Capture the cell that displays the provided text and extract its [x, y] central coordinate. 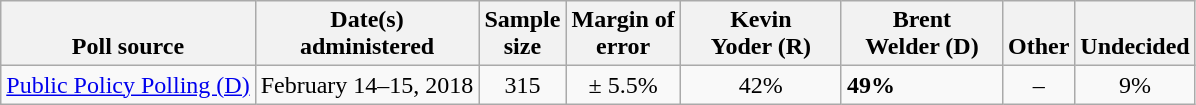
Samplesize [522, 34]
KevinYoder (R) [760, 34]
Other [1038, 34]
± 5.5% [623, 85]
– [1038, 85]
February 14–15, 2018 [367, 85]
Margin oferror [623, 34]
49% [922, 85]
42% [760, 85]
Poll source [128, 34]
315 [522, 85]
Date(s)administered [367, 34]
BrentWelder (D) [922, 34]
Public Policy Polling (D) [128, 85]
Undecided [1135, 34]
9% [1135, 85]
